For the text-containing cell, return its midpoint in (X, Y) coordinate format. 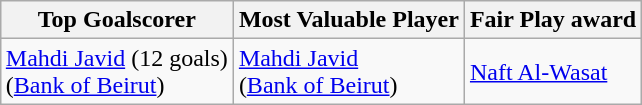
Fair Play award (552, 20)
Top Goalscorer (116, 20)
Naft Al-Wasat (552, 72)
Most Valuable Player (348, 20)
Mahdi Javid(Bank of Beirut) (348, 72)
Mahdi Javid (12 goals)(Bank of Beirut) (116, 72)
